Provide the (X, Y) coordinate of the cell's center where the given text is located.  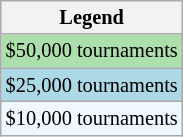
Legend (92, 17)
$25,000 tournaments (92, 85)
$10,000 tournaments (92, 118)
$50,000 tournaments (92, 51)
